Pinpoint the cell where the given text exists, returning its [x, y] midpoint coordinate. 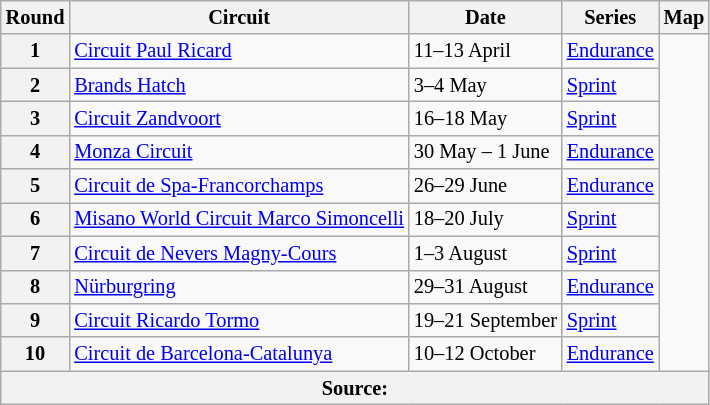
Round [36, 17]
6 [36, 219]
Circuit Paul Ricard [239, 51]
30 May – 1 June [486, 152]
Misano World Circuit Marco Simoncelli [239, 219]
Date [486, 17]
8 [36, 287]
Circuit Zandvoort [239, 118]
3 [36, 118]
19–21 September [486, 320]
11–13 April [486, 51]
Brands Hatch [239, 85]
5 [36, 186]
Circuit de Barcelona-Catalunya [239, 354]
Circuit Ricardo Tormo [239, 320]
4 [36, 152]
1 [36, 51]
9 [36, 320]
1–3 August [486, 253]
7 [36, 253]
Source: [355, 388]
Circuit [239, 17]
3–4 May [486, 85]
Nürburgring [239, 287]
29–31 August [486, 287]
2 [36, 85]
18–20 July [486, 219]
Series [610, 17]
10–12 October [486, 354]
Circuit de Spa-Francorchamps [239, 186]
16–18 May [486, 118]
26–29 June [486, 186]
Map [684, 17]
Monza Circuit [239, 152]
Circuit de Nevers Magny-Cours [239, 253]
10 [36, 354]
